From the cell containing the given text, extract its center point as (X, Y) coordinate. 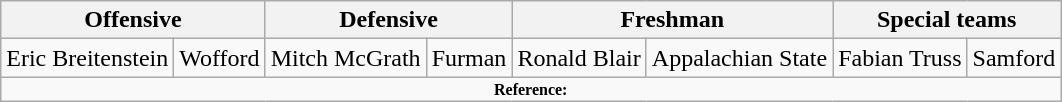
Freshman (672, 20)
Samford (1014, 58)
Furman (469, 58)
Special teams (947, 20)
Offensive (133, 20)
Mitch McGrath (346, 58)
Ronald Blair (579, 58)
Defensive (388, 20)
Eric Breitenstein (88, 58)
Wofford (220, 58)
Reference: (531, 89)
Appalachian State (739, 58)
Fabian Truss (900, 58)
